Determine the (x, y) coordinate at the center of the cell enclosing the given text.  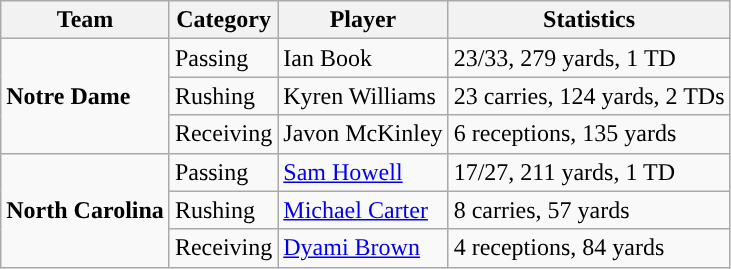
4 receptions, 84 yards (589, 248)
North Carolina (86, 210)
Kyren Williams (363, 96)
Team (86, 20)
Javon McKinley (363, 134)
Dyami Brown (363, 248)
Ian Book (363, 58)
Michael Carter (363, 210)
23 carries, 124 yards, 2 TDs (589, 96)
17/27, 211 yards, 1 TD (589, 172)
8 carries, 57 yards (589, 210)
6 receptions, 135 yards (589, 134)
Sam Howell (363, 172)
Statistics (589, 20)
23/33, 279 yards, 1 TD (589, 58)
Category (223, 20)
Player (363, 20)
Notre Dame (86, 96)
